From the cell containing the given text, extract its center point as [x, y] coordinate. 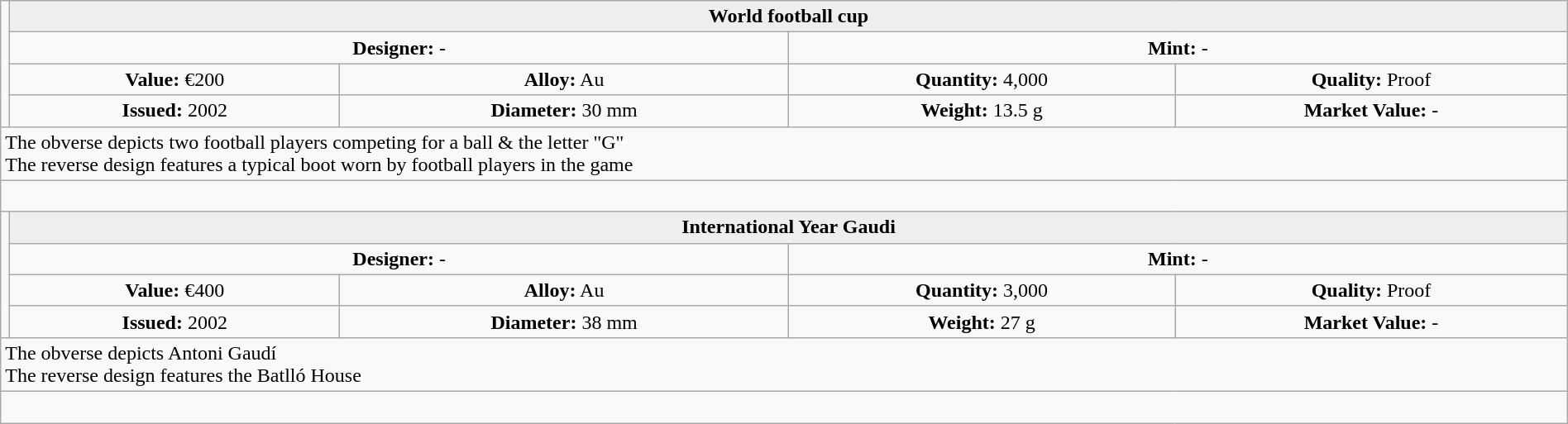
Value: €400 [175, 290]
Diameter: 38 mm [564, 322]
Diameter: 30 mm [564, 111]
Weight: 13.5 g [981, 111]
The obverse depicts Antoni GaudíThe reverse design features the Batlló House [784, 364]
World football cup [789, 17]
Quantity: 4,000 [981, 79]
International Year Gaudi [789, 227]
Weight: 27 g [981, 322]
Quantity: 3,000 [981, 290]
Value: €200 [175, 79]
